Identify which cell holds the provided text, then report its (x, y) central coordinate. 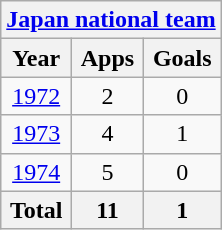
Apps (108, 58)
1974 (36, 172)
Year (36, 58)
11 (108, 210)
Goals (182, 58)
5 (108, 172)
Total (36, 210)
2 (108, 96)
1972 (36, 96)
Japan national team (111, 20)
1973 (36, 134)
4 (108, 134)
